Locate the cell with the specified text and output its (x, y) center coordinate. 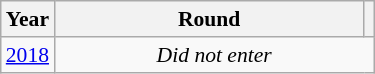
Did not enter (214, 55)
Round (209, 19)
2018 (28, 55)
Year (28, 19)
